Locate the cell with the specified text and output its (X, Y) center coordinate. 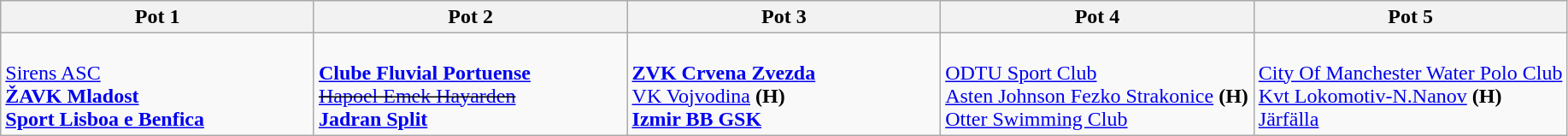
Pot 1 (157, 17)
Pot 2 (470, 17)
ZVK Crvena Zvezda VK Vojvodina (H) Izmir BB GSK (784, 84)
Pot 3 (784, 17)
City Of Manchester Water Polo Club Kvt Lokomotiv-N.Nanov (H) Järfälla (1410, 84)
Pot 4 (1097, 17)
Clube Fluvial Portuense Hapoel Emek Hayarden Jadran Split (470, 84)
Sirens ASC ŽAVK Mladost Sport Lisboa e Benfica (157, 84)
ODTU Sport Club Asten Johnson Fezko Strakonice (H) Otter Swimming Club (1097, 84)
Pot 5 (1410, 17)
